From the cell containing the given text, extract its center point as (x, y) coordinate. 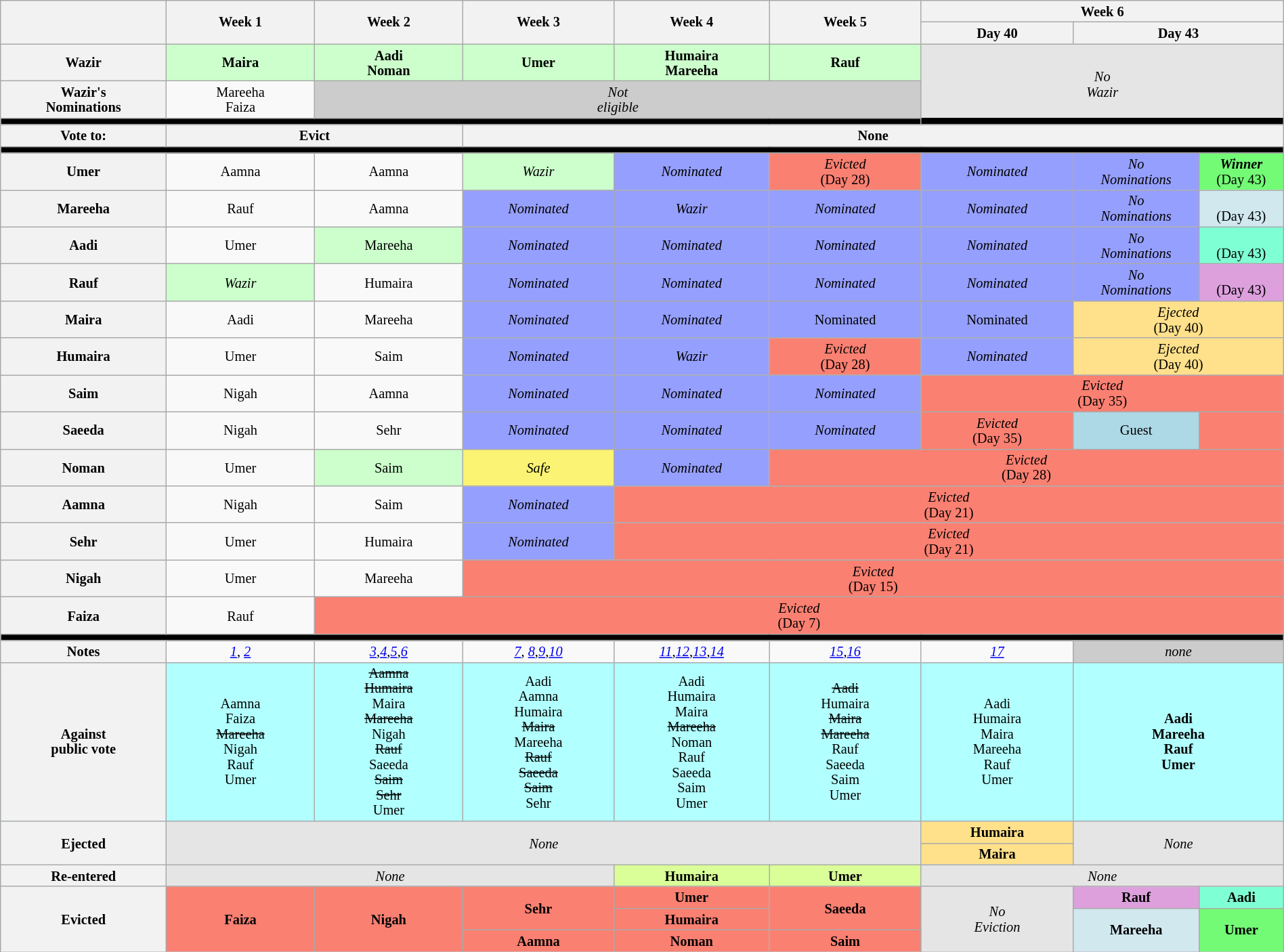
AamnaFaizaMareehaNigahRaufUmer (241, 742)
AadiNoman (389, 62)
AadiAamnaHumairaMairaMareehaRaufSaeedaSaimSehr (538, 742)
AadiMareehaRaufUmer (1178, 742)
AadiHumairaMairaMareehaNomanRaufSaeedaSaimUmer (692, 742)
NoWazir (1103, 84)
AadiHumairaMairaMareehaRaufUmer (997, 742)
Day 40 (997, 33)
Safe (538, 467)
Guest (1136, 431)
Re-entered (84, 875)
Day 43 (1178, 33)
Week 5 (845, 22)
Evicted(Day 15) (873, 578)
11,12,13,14 (692, 651)
Wazir'sNominations (84, 99)
AamnaHumairaMairaMareehaNigahRaufSaeedaSaimSehrUmer (389, 742)
3,4,5,6 (389, 651)
NoEviction (997, 919)
Week 3 (538, 22)
Evict (315, 135)
Notes (84, 651)
Vote to: (84, 135)
Winner(Day 43) (1241, 171)
none (1178, 651)
1, 2 (241, 651)
HumairaMareeha (692, 62)
Evicted (84, 919)
AadiHumairaMairaMareehaRaufSaeedaSaimUmer (845, 742)
17 (997, 651)
Week 4 (692, 22)
Week 1 (241, 22)
7, 8,9,10 (538, 651)
Noteligible (618, 99)
Ejected (84, 842)
Againstpublic vote (84, 742)
Week 2 (389, 22)
15,16 (845, 651)
Evicted(Day 7) (799, 615)
MareehaFaiza (241, 99)
Week 6 (1103, 11)
